Search for the cell housing the specified text and yield its (x, y) center coordinate. 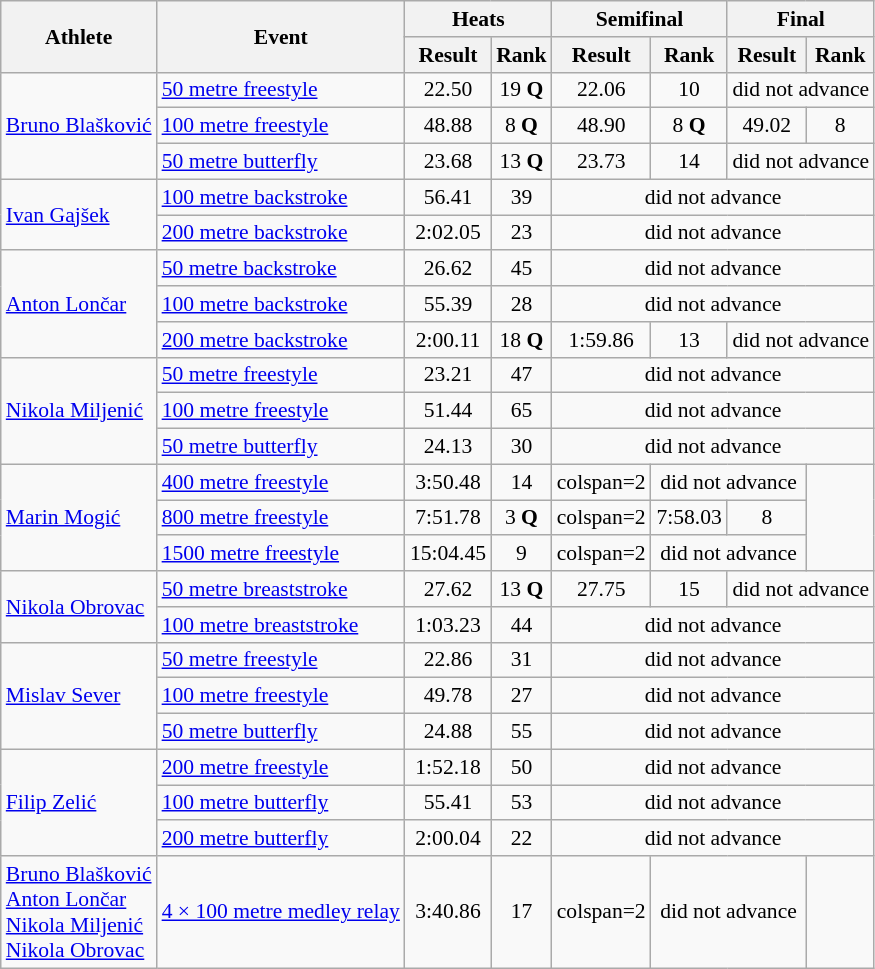
17 (522, 912)
51.44 (448, 411)
13 (690, 340)
50 metre backstroke (281, 269)
27.75 (602, 589)
48.88 (448, 126)
400 metre freestyle (281, 482)
Mislav Sever (79, 696)
49.02 (766, 126)
48.90 (602, 126)
53 (522, 803)
15 (690, 589)
27.62 (448, 589)
Nikola Obrovac (79, 606)
22 (522, 839)
2:02.05 (448, 233)
9 (522, 554)
Marin Mogić (79, 518)
55 (522, 732)
Event (281, 36)
31 (522, 660)
24.13 (448, 447)
2:00.11 (448, 340)
7:51.78 (448, 518)
26.62 (448, 269)
23.73 (602, 162)
800 metre freestyle (281, 518)
100 metre butterfly (281, 803)
30 (522, 447)
1:52.18 (448, 767)
15:04.45 (448, 554)
23 (522, 233)
3:40.86 (448, 912)
45 (522, 269)
1:03.23 (448, 625)
23.68 (448, 162)
Filip Zelić (79, 802)
47 (522, 375)
50 (522, 767)
56.41 (448, 197)
3 Q (522, 518)
200 metre freestyle (281, 767)
39 (522, 197)
Anton Lončar (79, 304)
49.78 (448, 696)
24.88 (448, 732)
22.50 (448, 90)
200 metre butterfly (281, 839)
100 metre breaststroke (281, 625)
50 metre breaststroke (281, 589)
4 × 100 metre medley relay (281, 912)
10 (690, 90)
1:59.86 (602, 340)
44 (522, 625)
28 (522, 304)
Athlete (79, 36)
19 Q (522, 90)
Final (800, 19)
55.41 (448, 803)
1500 metre freestyle (281, 554)
23.21 (448, 375)
Nikola Miljenić (79, 410)
7:58.03 (690, 518)
Heats (478, 19)
22.86 (448, 660)
2:00.04 (448, 839)
Ivan Gajšek (79, 214)
Bruno Blašković (79, 126)
22.06 (602, 90)
3:50.48 (448, 482)
18 Q (522, 340)
27 (522, 696)
Semifinal (640, 19)
65 (522, 411)
55.39 (448, 304)
Bruno BlaškovićAnton LončarNikola MiljenićNikola Obrovac (79, 912)
